Capture the cell that displays the provided text and extract its [x, y] central coordinate. 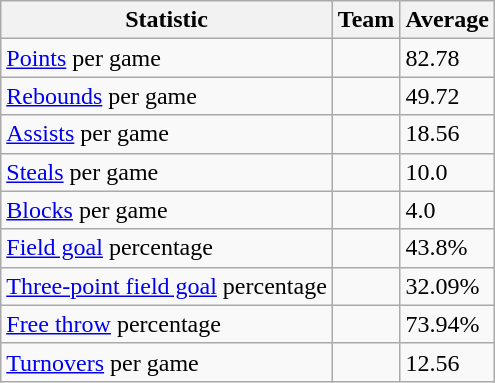
10.0 [448, 172]
18.56 [448, 134]
73.94% [448, 324]
Average [448, 20]
4.0 [448, 210]
Turnovers per game [167, 362]
Points per game [167, 58]
Three-point field goal percentage [167, 286]
Team [366, 20]
82.78 [448, 58]
12.56 [448, 362]
Statistic [167, 20]
Assists per game [167, 134]
Rebounds per game [167, 96]
Field goal percentage [167, 248]
49.72 [448, 96]
Steals per game [167, 172]
Blocks per game [167, 210]
Free throw percentage [167, 324]
32.09% [448, 286]
43.8% [448, 248]
